Search for the cell housing the specified text and yield its [X, Y] center coordinate. 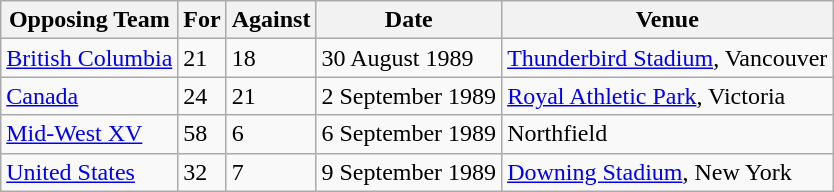
Date [409, 20]
2 September 1989 [409, 96]
18 [271, 58]
Opposing Team [90, 20]
Northfield [668, 134]
Downing Stadium, New York [668, 172]
7 [271, 172]
For [202, 20]
United States [90, 172]
24 [202, 96]
6 [271, 134]
Canada [90, 96]
Venue [668, 20]
9 September 1989 [409, 172]
6 September 1989 [409, 134]
32 [202, 172]
Thunderbird Stadium, Vancouver [668, 58]
Against [271, 20]
Royal Athletic Park, Victoria [668, 96]
58 [202, 134]
30 August 1989 [409, 58]
Mid-West XV [90, 134]
British Columbia [90, 58]
